Return the (x, y) coordinate for the center point of the cell that contains the specified text.  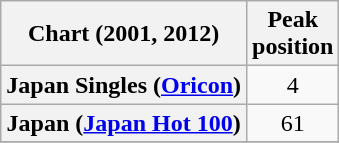
61 (293, 123)
Chart (2001, 2012) (124, 34)
4 (293, 85)
Japan Singles (Oricon) (124, 85)
Japan (Japan Hot 100) (124, 123)
Peakposition (293, 34)
